Output the [X, Y] coordinate of the center of the cell containing the given text.  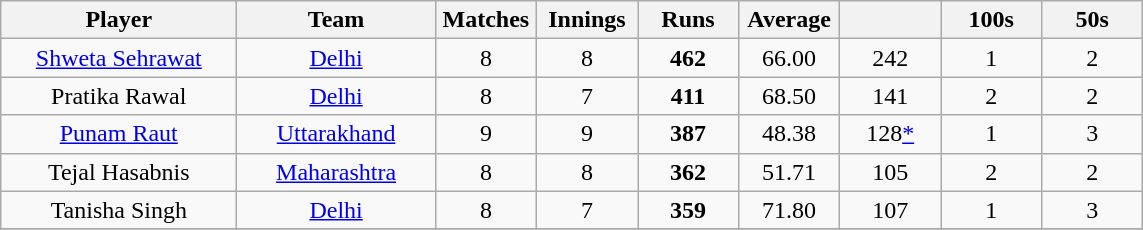
462 [688, 58]
Punam Raut [119, 134]
Pratika Rawal [119, 96]
Tejal Hasabnis [119, 172]
141 [890, 96]
51.71 [790, 172]
66.00 [790, 58]
242 [890, 58]
48.38 [790, 134]
Team [336, 20]
Average [790, 20]
362 [688, 172]
68.50 [790, 96]
71.80 [790, 210]
Innings [586, 20]
Player [119, 20]
411 [688, 96]
107 [890, 210]
387 [688, 134]
100s [992, 20]
Maharashtra [336, 172]
Shweta Sehrawat [119, 58]
Tanisha Singh [119, 210]
Uttarakhand [336, 134]
Runs [688, 20]
105 [890, 172]
Matches [486, 20]
359 [688, 210]
128* [890, 134]
50s [1092, 20]
